Extract the [X, Y] coordinate from the center of the cell holding the provided text.  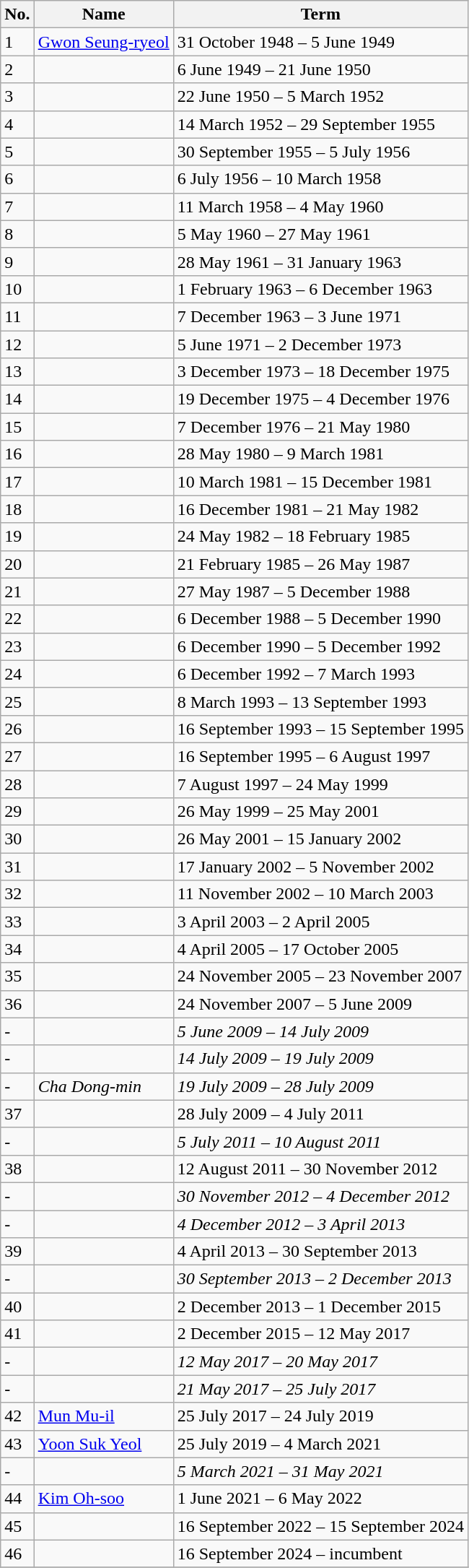
14 March 1952 – 29 September 1955 [320, 124]
7 [17, 207]
2 December 2015 – 12 May 2017 [320, 1334]
36 [17, 1004]
16 September 1993 – 15 September 1995 [320, 729]
3 [17, 97]
7 August 1997 – 24 May 1999 [320, 784]
1 June 2021 – 6 May 2022 [320, 1499]
2 December 2013 – 1 December 2015 [320, 1307]
26 May 1999 – 25 May 2001 [320, 812]
6 July 1956 – 10 March 1958 [320, 179]
5 May 1960 – 27 May 1961 [320, 234]
21 May 2017 – 25 July 2017 [320, 1389]
18 [17, 509]
25 July 2019 – 4 March 2021 [320, 1444]
10 March 1981 – 15 December 1981 [320, 482]
7 December 1976 – 21 May 1980 [320, 427]
6 [17, 179]
22 June 1950 – 5 March 1952 [320, 97]
25 [17, 701]
5 June 2009 – 14 July 2009 [320, 1031]
24 [17, 674]
29 [17, 812]
11 November 2002 – 10 March 2003 [320, 894]
5 March 2021 – 31 May 2021 [320, 1471]
16 [17, 454]
12 May 2017 – 20 May 2017 [320, 1361]
30 November 2012 – 4 December 2012 [320, 1196]
6 December 1992 – 7 March 1993 [320, 674]
12 August 2011 – 30 November 2012 [320, 1169]
4 [17, 124]
38 [17, 1169]
5 [17, 152]
4 April 2013 – 30 September 2013 [320, 1252]
24 November 2007 – 5 June 2009 [320, 1004]
27 [17, 756]
1 February 1963 – 6 December 1963 [320, 289]
19 July 2009 – 28 July 2009 [320, 1086]
26 [17, 729]
26 May 2001 – 15 January 2002 [320, 839]
Name [104, 14]
14 [17, 399]
31 October 1948 – 5 June 1949 [320, 42]
16 September 1995 – 6 August 1997 [320, 756]
34 [17, 949]
Gwon Seung-ryeol [104, 42]
Cha Dong-min [104, 1086]
28 May 1961 – 31 January 1963 [320, 261]
19 [17, 537]
8 March 1993 – 13 September 1993 [320, 701]
46 [17, 1554]
7 December 1963 – 3 June 1971 [320, 316]
41 [17, 1334]
24 May 1982 – 18 February 1985 [320, 537]
40 [17, 1307]
30 [17, 839]
6 December 1988 – 5 December 1990 [320, 619]
No. [17, 14]
19 December 1975 – 4 December 1976 [320, 399]
37 [17, 1114]
5 July 2011 – 10 August 2011 [320, 1141]
9 [17, 261]
11 March 1958 – 4 May 1960 [320, 207]
22 [17, 619]
28 [17, 784]
3 December 1973 – 18 December 1975 [320, 372]
42 [17, 1416]
Term [320, 14]
30 September 2013 – 2 December 2013 [320, 1279]
32 [17, 894]
16 September 2024 – incumbent [320, 1554]
16 December 1981 – 21 May 1982 [320, 509]
39 [17, 1252]
Yoon Suk Yeol [104, 1444]
27 May 1987 – 5 December 1988 [320, 592]
23 [17, 646]
45 [17, 1526]
13 [17, 372]
12 [17, 345]
1 [17, 42]
33 [17, 922]
28 July 2009 – 4 July 2011 [320, 1114]
43 [17, 1444]
35 [17, 976]
15 [17, 427]
25 July 2017 – 24 July 2019 [320, 1416]
5 June 1971 – 2 December 1973 [320, 345]
28 May 1980 – 9 March 1981 [320, 454]
11 [17, 316]
Mun Mu-il [104, 1416]
17 January 2002 – 5 November 2002 [320, 867]
4 April 2005 – 17 October 2005 [320, 949]
3 April 2003 – 2 April 2005 [320, 922]
44 [17, 1499]
6 December 1990 – 5 December 1992 [320, 646]
16 September 2022 – 15 September 2024 [320, 1526]
6 June 1949 – 21 June 1950 [320, 69]
31 [17, 867]
10 [17, 289]
21 February 1985 – 26 May 1987 [320, 564]
24 November 2005 – 23 November 2007 [320, 976]
4 December 2012 – 3 April 2013 [320, 1224]
20 [17, 564]
17 [17, 482]
2 [17, 69]
8 [17, 234]
14 July 2009 – 19 July 2009 [320, 1059]
21 [17, 592]
Kim Oh-soo [104, 1499]
30 September 1955 – 5 July 1956 [320, 152]
